Locate the cell with the specified text and output its [X, Y] center coordinate. 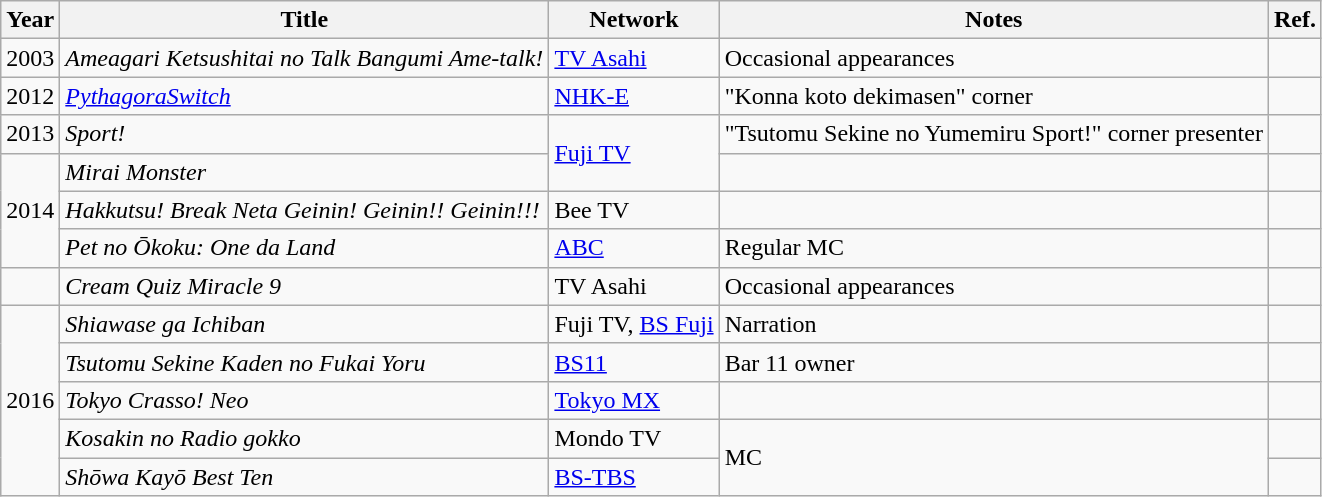
Narration [994, 324]
Notes [994, 20]
Fuji TV, BS Fuji [634, 324]
"Tsutomu Sekine no Yumemiru Sport!" corner presenter [994, 134]
Tokyo MX [634, 400]
Regular MC [994, 248]
MC [994, 457]
Shōwa Kayō Best Ten [304, 477]
Network [634, 20]
Shiawase ga Ichiban [304, 324]
2013 [30, 134]
2003 [30, 58]
Mondo TV [634, 438]
ABC [634, 248]
Tokyo Crasso! Neo [304, 400]
Kosakin no Radio gokko [304, 438]
Pet no Ōkoku: One da Land [304, 248]
2014 [30, 210]
Sport! [304, 134]
PythagoraSwitch [304, 96]
Fuji TV [634, 153]
Title [304, 20]
Hakkutsu! Break Neta Geinin! Geinin!! Geinin!!! [304, 210]
Mirai Monster [304, 172]
Bar 11 owner [994, 362]
2016 [30, 400]
BS11 [634, 362]
Cream Quiz Miracle 9 [304, 286]
Bee TV [634, 210]
BS-TBS [634, 477]
"Konna koto dekimasen" corner [994, 96]
Ref. [1294, 20]
2012 [30, 96]
NHK-E [634, 96]
Ameagari Ketsushitai no Talk Bangumi Ame-talk! [304, 58]
Tsutomu Sekine Kaden no Fukai Yoru [304, 362]
Year [30, 20]
